Detect which cell encompasses the target text, then output its [x, y] center coordinate. 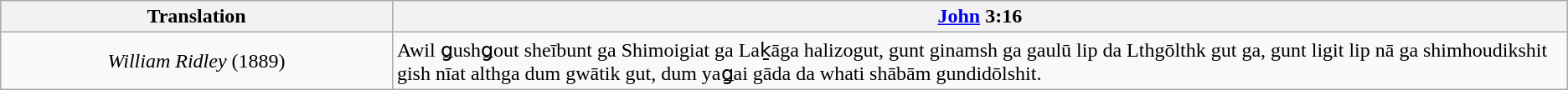
William Ridley (1889) [197, 61]
John 3:16 [980, 17]
Translation [197, 17]
